Search for the cell housing the specified text and yield its (x, y) center coordinate. 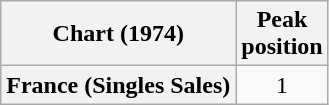
France (Singles Sales) (118, 85)
Chart (1974) (118, 34)
1 (282, 85)
Peakposition (282, 34)
